Locate the cell with the specified text and output its [x, y] center coordinate. 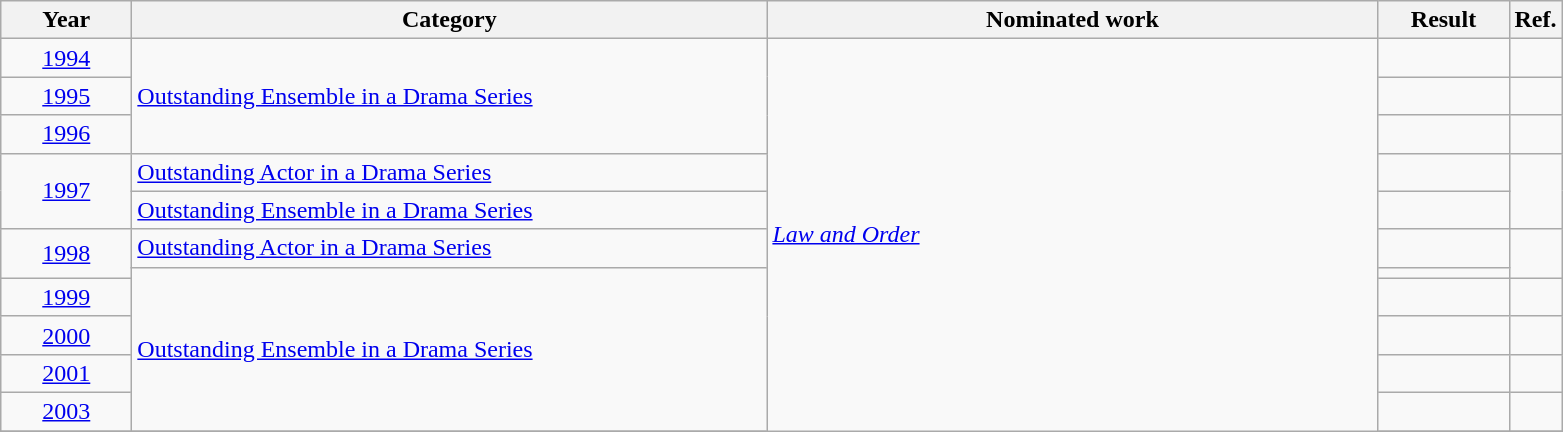
Result [1444, 20]
2001 [66, 373]
Nominated work [1072, 20]
1999 [66, 297]
Category [450, 20]
1996 [66, 134]
1997 [66, 191]
Year [66, 20]
1995 [66, 96]
1998 [66, 254]
Ref. [1536, 20]
2003 [66, 411]
1994 [66, 58]
2000 [66, 335]
Law and Order [1072, 235]
